Scan for the cell matching the given text and deliver its [x, y] coordinate at center. 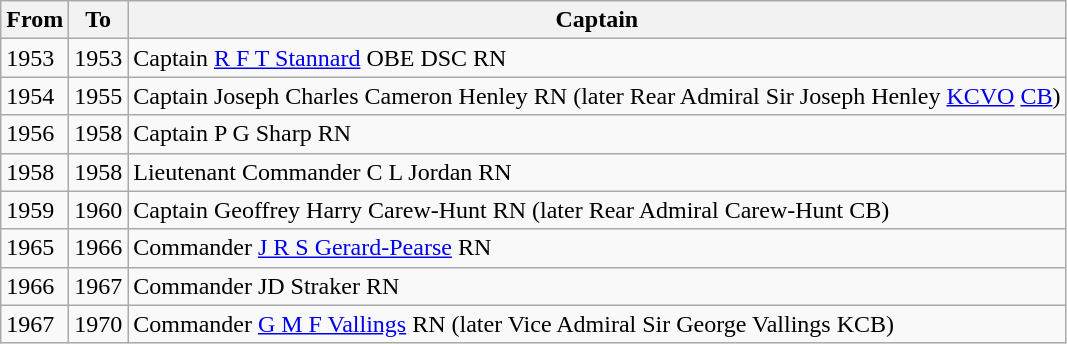
1956 [35, 134]
Commander G M F Vallings RN (later Vice Admiral Sir George Vallings KCB) [597, 324]
Captain [597, 20]
1955 [98, 96]
Captain Geoffrey Harry Carew-Hunt RN (later Rear Admiral Carew-Hunt CB) [597, 210]
Commander J R S Gerard-Pearse RN [597, 248]
1970 [98, 324]
Captain R F T Stannard OBE DSC RN [597, 58]
Captain Joseph Charles Cameron Henley RN (later Rear Admiral Sir Joseph Henley KCVO CB) [597, 96]
Captain P G Sharp RN [597, 134]
1954 [35, 96]
Lieutenant Commander C L Jordan RN [597, 172]
To [98, 20]
From [35, 20]
1959 [35, 210]
1965 [35, 248]
1960 [98, 210]
Commander JD Straker RN [597, 286]
